Scan for the cell matching the given text and deliver its (X, Y) coordinate at center. 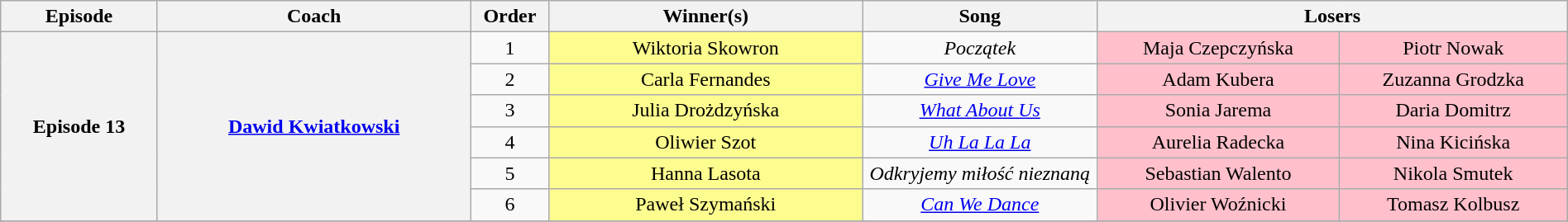
Nina Kicińska (1453, 142)
Zuzanna Grodzka (1453, 79)
Odkryjemy miłość nieznaną (980, 173)
Nikola Smutek (1453, 173)
5 (509, 173)
Sonia Jarema (1218, 111)
Paweł Szymański (706, 205)
Coach (314, 17)
What About Us (980, 111)
Adam Kubera (1218, 79)
Episode (79, 17)
4 (509, 142)
Carla Fernandes (706, 79)
Sebastian Walento (1218, 173)
Dawid Kwiatkowski (314, 126)
Oliwier Szot (706, 142)
2 (509, 79)
Can We Dance (980, 205)
Aurelia Radecka (1218, 142)
Piotr Nowak (1453, 48)
3 (509, 111)
Daria Domitrz (1453, 111)
Julia Drożdzyńska (706, 111)
Losers (1332, 17)
Olivier Woźnicki (1218, 205)
Episode 13 (79, 126)
Song (980, 17)
1 (509, 48)
Order (509, 17)
Początek (980, 48)
6 (509, 205)
Wiktoria Skowron (706, 48)
Hanna Lasota (706, 173)
Maja Czepczyńska (1218, 48)
Uh La La La (980, 142)
Winner(s) (706, 17)
Tomasz Kolbusz (1453, 205)
Give Me Love (980, 79)
